Extract the (X, Y) coordinate from the center of the cell holding the provided text.  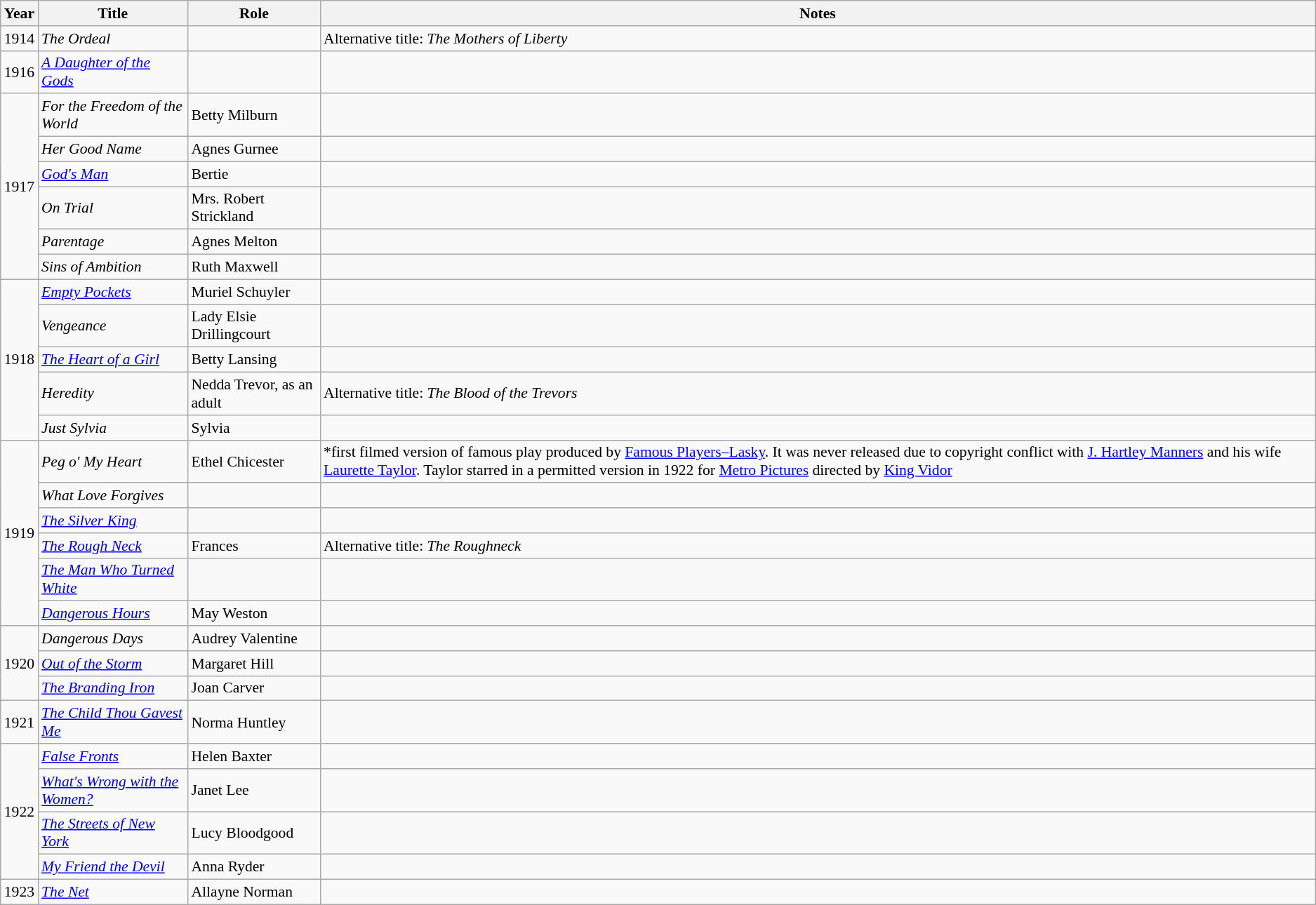
Frances (254, 546)
Role (254, 13)
The Ordeal (112, 39)
Notes (818, 13)
Lucy Bloodgood (254, 833)
Muriel Schuyler (254, 292)
A Daughter of the Gods (112, 72)
Her Good Name (112, 149)
1923 (20, 892)
1922 (20, 812)
God's Man (112, 174)
Anna Ryder (254, 867)
On Trial (112, 208)
Norma Huntley (254, 723)
Betty Lansing (254, 360)
Ethel Chicester (254, 462)
Allayne Norman (254, 892)
What Love Forgives (112, 496)
Out of the Storm (112, 664)
May Weston (254, 614)
1916 (20, 72)
Agnes Gurnee (254, 149)
The Branding Iron (112, 688)
The Heart of a Girl (112, 360)
Agnes Melton (254, 242)
1919 (20, 533)
The Child Thou Gavest Me (112, 723)
Alternative title: The Mothers of Liberty (818, 39)
Ruth Maxwell (254, 267)
The Rough Neck (112, 546)
Lady Elsie Drillingcourt (254, 326)
Margaret Hill (254, 664)
Dangerous Hours (112, 614)
False Fronts (112, 756)
What's Wrong with the Women? (112, 790)
Heredity (112, 394)
Year (20, 13)
1918 (20, 359)
The Net (112, 892)
Betty Milburn (254, 115)
Mrs. Robert Strickland (254, 208)
Sylvia (254, 428)
Sins of Ambition (112, 267)
Just Sylvia (112, 428)
The Streets of New York (112, 833)
For the Freedom of the World (112, 115)
Alternative title: The Roughneck (818, 546)
Vengeance (112, 326)
Janet Lee (254, 790)
1917 (20, 187)
Dangerous Days (112, 638)
The Man Who Turned White (112, 579)
Nedda Trevor, as an adult (254, 394)
Helen Baxter (254, 756)
Bertie (254, 174)
Title (112, 13)
1920 (20, 664)
1921 (20, 723)
Alternative title: The Blood of the Trevors (818, 394)
My Friend the Devil (112, 867)
Parentage (112, 242)
Joan Carver (254, 688)
1914 (20, 39)
Peg o' My Heart (112, 462)
Empty Pockets (112, 292)
Audrey Valentine (254, 638)
The Silver King (112, 521)
